Extract the [X, Y] coordinate from the center of the cell holding the provided text.  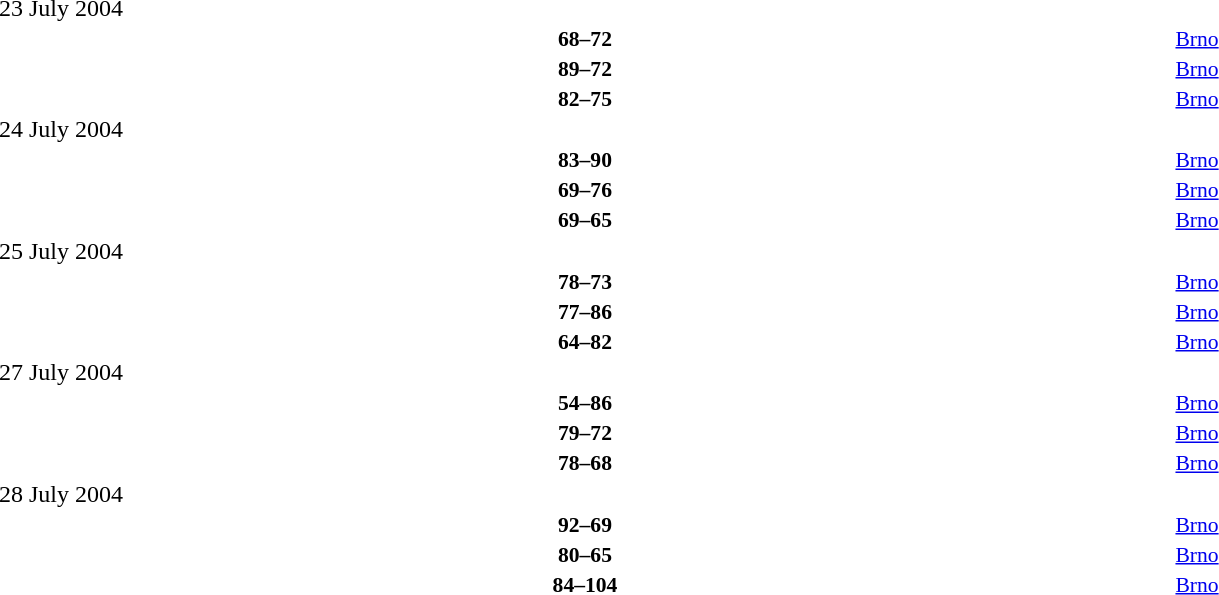
77–86 [584, 312]
64–82 [584, 342]
89–72 [584, 68]
68–72 [584, 38]
80–65 [584, 554]
78–68 [584, 463]
83–90 [584, 160]
79–72 [584, 433]
69–65 [584, 220]
54–86 [584, 403]
78–73 [584, 282]
82–75 [584, 98]
92–69 [584, 524]
69–76 [584, 190]
